Identify which cell holds the provided text, then report its [X, Y] central coordinate. 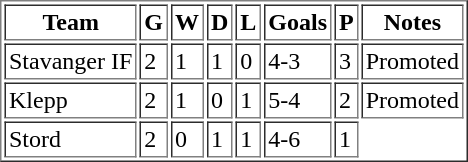
Team [70, 22]
D [219, 22]
Klepp [70, 100]
3 [347, 62]
Stavanger IF [70, 62]
P [347, 22]
L [248, 22]
Stord [70, 140]
G [154, 22]
W [186, 22]
4-6 [298, 140]
Notes [412, 22]
5-4 [298, 100]
4-3 [298, 62]
Goals [298, 22]
